Scan for the cell matching the given text and deliver its [X, Y] coordinate at center. 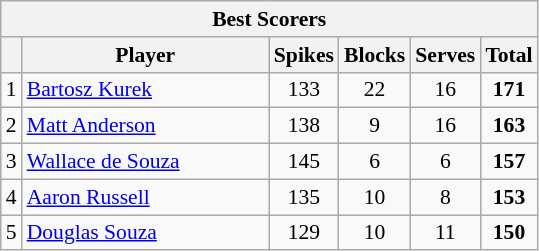
Total [508, 55]
4 [12, 197]
Player [146, 55]
Aaron Russell [146, 197]
163 [508, 126]
135 [304, 197]
133 [304, 90]
Bartosz Kurek [146, 90]
150 [508, 233]
Blocks [374, 55]
Serves [445, 55]
138 [304, 126]
2 [12, 126]
Wallace de Souza [146, 162]
11 [445, 233]
1 [12, 90]
Spikes [304, 55]
8 [445, 197]
Matt Anderson [146, 126]
145 [304, 162]
Douglas Souza [146, 233]
157 [508, 162]
5 [12, 233]
3 [12, 162]
9 [374, 126]
22 [374, 90]
153 [508, 197]
129 [304, 233]
Best Scorers [270, 19]
171 [508, 90]
